Search for the cell housing the specified text and yield its (x, y) center coordinate. 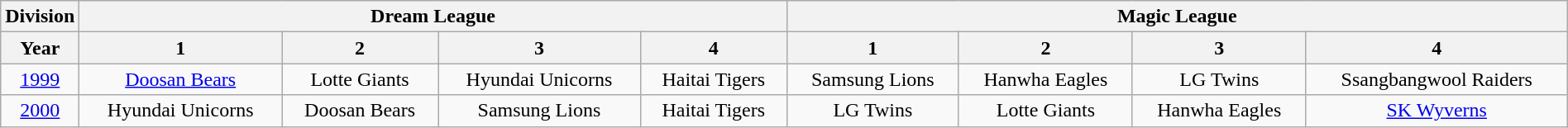
Magic League (1177, 17)
Dream League (433, 17)
Ssangbangwool Raiders (1437, 79)
1999 (40, 79)
SK Wyverns (1437, 111)
Year (40, 48)
Division (40, 17)
2000 (40, 111)
